Extract the (x, y) coordinate from the center of the cell holding the provided text.  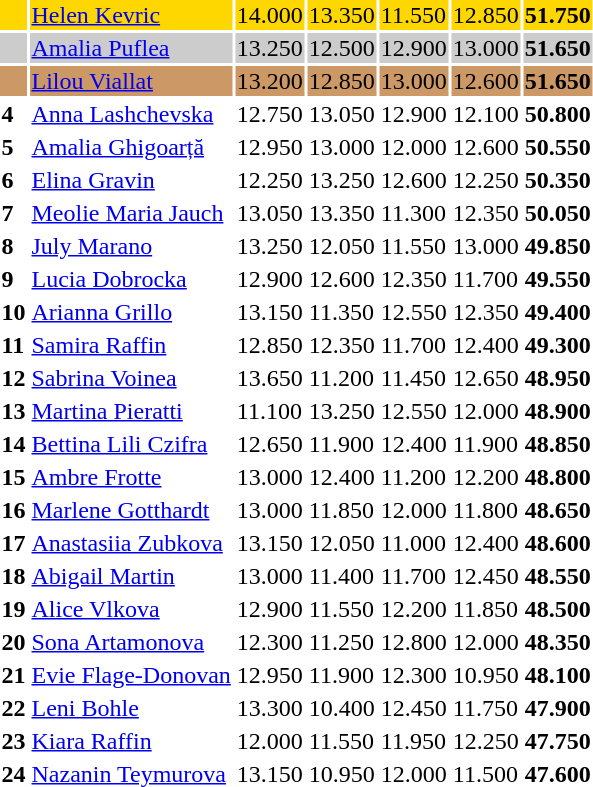
13.650 (270, 378)
51.750 (558, 15)
Leni Bohle (131, 708)
47.750 (558, 741)
22 (14, 708)
5 (14, 147)
48.950 (558, 378)
Samira Raffin (131, 345)
13.200 (270, 81)
Abigail Martin (131, 576)
48.850 (558, 444)
Meolie Maria Jauch (131, 213)
11.950 (414, 741)
50.050 (558, 213)
Amalia Ghigoarță (131, 147)
11.400 (342, 576)
49.400 (558, 312)
Amalia Puflea (131, 48)
Sona Artamonova (131, 642)
July Marano (131, 246)
Alice Vlkova (131, 609)
48.800 (558, 477)
49.550 (558, 279)
Anastasiia Zubkova (131, 543)
49.300 (558, 345)
18 (14, 576)
10.950 (486, 675)
12.100 (486, 114)
Evie Flage-Donovan (131, 675)
48.350 (558, 642)
Marlene Gotthardt (131, 510)
Sabrina Voinea (131, 378)
6 (14, 180)
23 (14, 741)
50.350 (558, 180)
48.100 (558, 675)
50.800 (558, 114)
20 (14, 642)
Kiara Raffin (131, 741)
48.550 (558, 576)
Elina Gravin (131, 180)
10.400 (342, 708)
14.000 (270, 15)
11.350 (342, 312)
48.600 (558, 543)
11.250 (342, 642)
48.500 (558, 609)
48.650 (558, 510)
17 (14, 543)
13.300 (270, 708)
12.750 (270, 114)
10 (14, 312)
8 (14, 246)
11.450 (414, 378)
48.900 (558, 411)
7 (14, 213)
Martina Pieratti (131, 411)
50.550 (558, 147)
11.100 (270, 411)
11.300 (414, 213)
11.800 (486, 510)
Anna Lashchevska (131, 114)
14 (14, 444)
11.750 (486, 708)
21 (14, 675)
12.800 (414, 642)
15 (14, 477)
4 (14, 114)
Bettina Lili Czifra (131, 444)
16 (14, 510)
Helen Kevric (131, 15)
13 (14, 411)
Lucia Dobrocka (131, 279)
47.900 (558, 708)
12 (14, 378)
19 (14, 609)
11 (14, 345)
11.000 (414, 543)
12.500 (342, 48)
Arianna Grillo (131, 312)
9 (14, 279)
Lilou Viallat (131, 81)
49.850 (558, 246)
Ambre Frotte (131, 477)
